Scan for the cell matching the given text and deliver its [X, Y] coordinate at center. 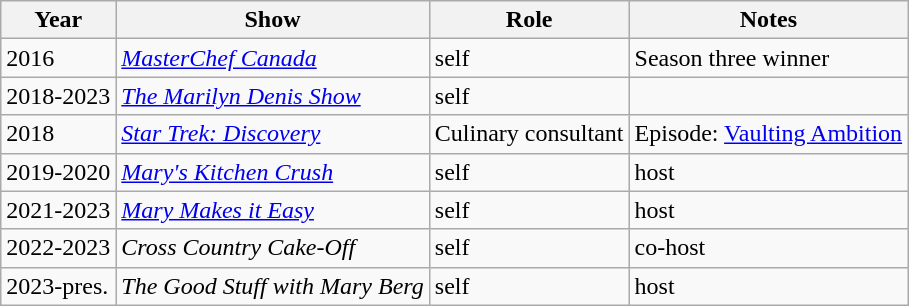
2021-2023 [58, 210]
Notes [768, 20]
MasterChef Canada [273, 58]
2019-2020 [58, 172]
2016 [58, 58]
Mary Makes it Easy [273, 210]
2022-2023 [58, 248]
Year [58, 20]
Mary's Kitchen Crush [273, 172]
2018 [58, 134]
2023-pres. [58, 286]
2018-2023 [58, 96]
Star Trek: Discovery [273, 134]
The Good Stuff with Mary Berg [273, 286]
Season three winner [768, 58]
Show [273, 20]
co-host [768, 248]
Role [529, 20]
Culinary consultant [529, 134]
Cross Country Cake-Off [273, 248]
The Marilyn Denis Show [273, 96]
Episode: Vaulting Ambition [768, 134]
